Scan for the cell matching the given text and deliver its [x, y] coordinate at center. 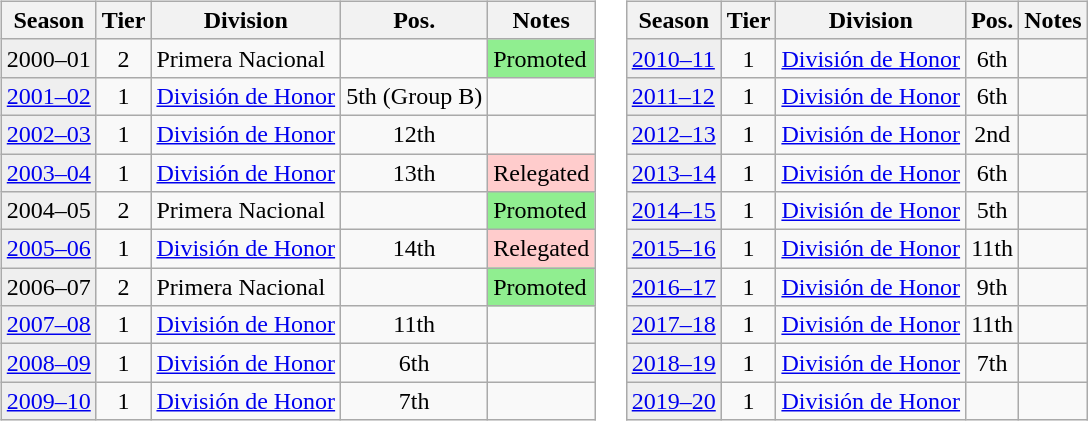
2016–17 [674, 287]
2013–14 [674, 173]
2008–09 [48, 363]
2017–18 [674, 325]
9th [992, 287]
2000–01 [48, 58]
13th [414, 173]
2004–05 [48, 211]
2012–13 [674, 134]
2003–04 [48, 173]
2001–02 [48, 96]
2014–15 [674, 211]
2007–08 [48, 325]
2009–10 [48, 401]
2002–03 [48, 134]
2011–12 [674, 96]
14th [414, 249]
12th [414, 134]
2015–16 [674, 249]
2nd [992, 134]
2005–06 [48, 249]
2018–19 [674, 363]
5th (Group B) [414, 96]
5th [992, 211]
2019–20 [674, 401]
2006–07 [48, 287]
2010–11 [674, 58]
